Determine the [x, y] coordinate at the center of the cell enclosing the given text.  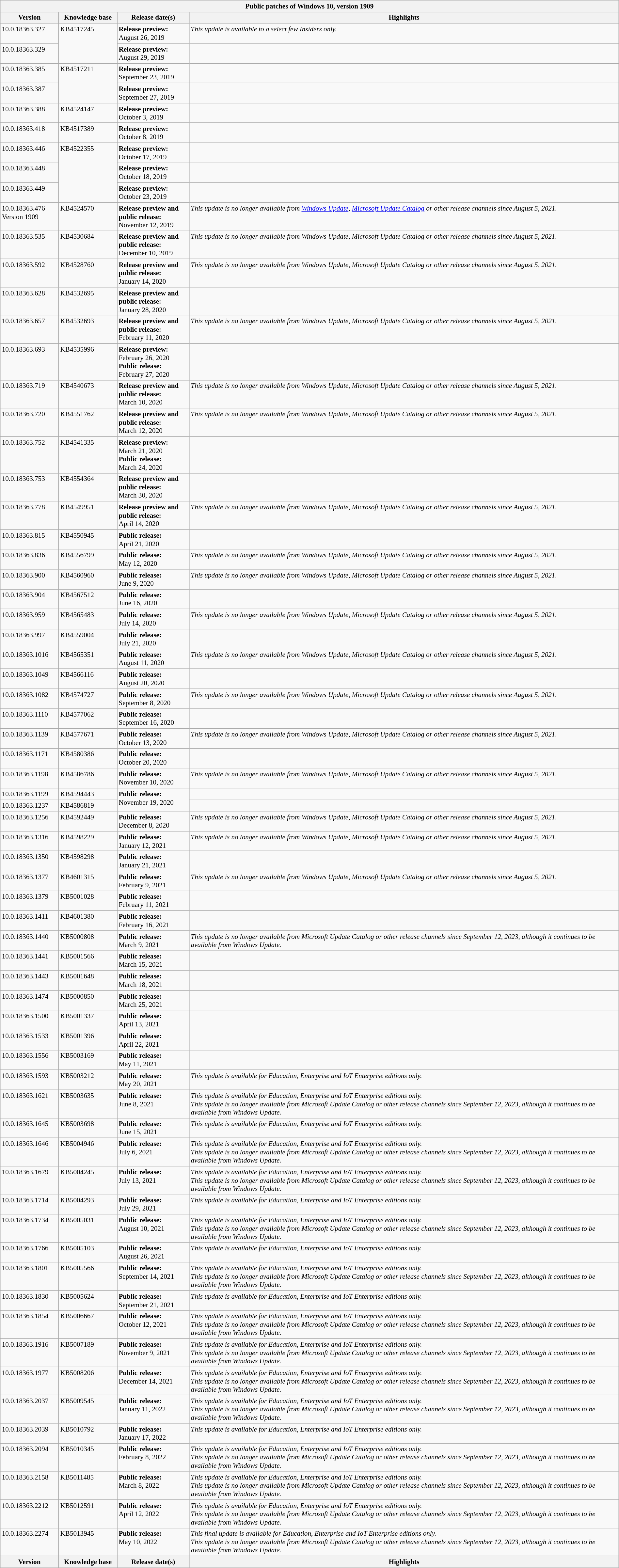
10.0.18363.449 [29, 193]
KB4524570 [88, 216]
10.0.18363.446 [29, 153]
KB5010345 [88, 1457]
Public release:February 8, 2022 [153, 1457]
KB4524147 [88, 113]
KB4549951 [88, 515]
Public release:June 9, 2020 [153, 579]
Release preview:September 27, 2019 [153, 93]
Public release:July 14, 2020 [153, 619]
Public release:April 22, 2021 [153, 1040]
10.0.18363.1237 [29, 806]
10.0.18363.753 [29, 487]
10.0.18363.1256 [29, 821]
KB5004946 [88, 1152]
KB4541335 [88, 455]
KB4528760 [88, 273]
KB5004245 [88, 1180]
Public release:October 13, 2020 [153, 738]
10.0.18363.1377 [29, 881]
Release preview and public release:April 14, 2020 [153, 515]
Public release:March 18, 2021 [153, 981]
Public release:January 12, 2021 [153, 841]
10.0.18363.535 [29, 245]
Release preview and public release:March 30, 2020 [153, 487]
10.0.18363.388 [29, 113]
KB5005624 [88, 1301]
10.0.18363.1646 [29, 1152]
KB5000850 [88, 1000]
KB5005103 [88, 1252]
10.0.18363.1916 [29, 1353]
10.0.18363.1016 [29, 659]
KB4517245 [88, 43]
10.0.18363.1621 [29, 1104]
10.0.18363.2274 [29, 1542]
Public release:January 21, 2021 [153, 861]
KB5000808 [88, 941]
10.0.18363.1645 [29, 1128]
10.0.18363.657 [29, 329]
KB4598298 [88, 861]
10.0.18363.997 [29, 639]
Public release:March 8, 2022 [153, 1485]
10.0.18363.904 [29, 599]
KB4556799 [88, 560]
10.0.18363.476Version 1909 [29, 216]
Public release:July 13, 2021 [153, 1180]
KB4559004 [88, 639]
KB5004293 [88, 1204]
KB4586786 [88, 778]
KB4577671 [88, 738]
10.0.18363.387 [29, 93]
KB5003169 [88, 1060]
Public release:February 9, 2021 [153, 881]
Public release:September 14, 2021 [153, 1276]
Public release:October 12, 2021 [153, 1324]
KB4566116 [88, 679]
KB5013945 [88, 1542]
KB5001337 [88, 1020]
10.0.18363.1734 [29, 1228]
Public release:April 13, 2021 [153, 1020]
Release preview and public release:January 14, 2020 [153, 273]
Public release:September 21, 2021 [153, 1301]
10.0.18363.628 [29, 301]
Release preview:October 23, 2019 [153, 193]
KB5012591 [88, 1514]
Public release:June 8, 2021 [153, 1104]
KB4594443 [88, 794]
Public release:June 15, 2021 [153, 1128]
Release preview and public release:March 12, 2020 [153, 422]
Public release:May 12, 2020 [153, 560]
10.0.18363.1441 [29, 960]
Release preview:August 29, 2019 [153, 54]
Public release:April 12, 2022 [153, 1514]
10.0.18363.815 [29, 539]
KB4601380 [88, 921]
Public release:December 8, 2020 [153, 821]
KB4598229 [88, 841]
Release preview:October 3, 2019 [153, 113]
Public release:June 16, 2020 [153, 599]
10.0.18363.836 [29, 560]
KB4577062 [88, 718]
10.0.18363.1049 [29, 679]
KB4601315 [88, 881]
10.0.18363.1854 [29, 1324]
10.0.18363.327 [29, 33]
KB5005031 [88, 1228]
KB5011485 [88, 1485]
KB5009545 [88, 1409]
10.0.18363.752 [29, 455]
KB4530684 [88, 245]
10.0.18363.1533 [29, 1040]
Public release:July 21, 2020 [153, 639]
10.0.18363.1411 [29, 921]
10.0.18363.2158 [29, 1485]
Public release:February 16, 2021 [153, 921]
Public release:May 20, 2021 [153, 1080]
10.0.18363.2212 [29, 1514]
Release preview:August 26, 2019 [153, 33]
KB5001028 [88, 901]
10.0.18363.1082 [29, 699]
10.0.18363.720 [29, 422]
Release preview:September 23, 2019 [153, 73]
KB5010792 [88, 1433]
KB5003212 [88, 1080]
10.0.18363.693 [29, 362]
10.0.18363.1766 [29, 1252]
Public patches of Windows 10, version 1909 [309, 6]
10.0.18363.1440 [29, 941]
Release preview:March 21, 2020Public release:March 24, 2020 [153, 455]
Release preview and public release:December 10, 2019 [153, 245]
KB5007189 [88, 1353]
Public release:October 20, 2020 [153, 758]
Public release:August 11, 2020 [153, 659]
KB4551762 [88, 422]
Release preview and public release:November 12, 2019 [153, 216]
Public release:August 26, 2021 [153, 1252]
KB5003698 [88, 1128]
KB5008206 [88, 1381]
Public release:March 9, 2021 [153, 941]
Public release:July 6, 2021 [153, 1152]
Release preview:October 18, 2019 [153, 172]
KB5003635 [88, 1104]
10.0.18363.959 [29, 619]
Public release:March 15, 2021 [153, 960]
KB4517389 [88, 133]
Public release:August 10, 2021 [153, 1228]
KB5005566 [88, 1276]
KB4517211 [88, 83]
KB4560960 [88, 579]
Public release:December 14, 2021 [153, 1381]
10.0.18363.1199 [29, 794]
KB4592449 [88, 821]
KB4554364 [88, 487]
10.0.18363.1801 [29, 1276]
KB4565351 [88, 659]
10.0.18363.2037 [29, 1409]
KB4532693 [88, 329]
10.0.18363.329 [29, 54]
Public release:January 11, 2022 [153, 1409]
Public release:August 20, 2020 [153, 679]
Release preview and public release:January 28, 2020 [153, 301]
KB5001648 [88, 981]
KB4574727 [88, 699]
Release preview:February 26, 2020Public release:February 27, 2020 [153, 362]
Public release:November 10, 2020 [153, 778]
10.0.18363.1714 [29, 1204]
KB5006667 [88, 1324]
Public release:March 25, 2021 [153, 1000]
10.0.18363.418 [29, 133]
10.0.18363.1171 [29, 758]
Public release:September 16, 2020 [153, 718]
KB4522355 [88, 172]
Release preview:October 17, 2019 [153, 153]
10.0.18363.1198 [29, 778]
10.0.18363.778 [29, 515]
10.0.18363.448 [29, 172]
10.0.18363.1474 [29, 1000]
10.0.18363.1379 [29, 901]
KB4567512 [88, 599]
10.0.18363.1679 [29, 1180]
KB5001566 [88, 960]
Release preview and public release:March 10, 2020 [153, 394]
10.0.18363.1316 [29, 841]
10.0.18363.1139 [29, 738]
10.0.18363.1443 [29, 981]
10.0.18363.1830 [29, 1301]
Public release:July 29, 2021 [153, 1204]
Release preview:October 8, 2019 [153, 133]
10.0.18363.1593 [29, 1080]
10.0.18363.385 [29, 73]
KB4586819 [88, 806]
10.0.18363.1500 [29, 1020]
KB4565483 [88, 619]
10.0.18363.2094 [29, 1457]
10.0.18363.1556 [29, 1060]
KB4550945 [88, 539]
Release preview and public release:February 11, 2020 [153, 329]
Public release:February 11, 2021 [153, 901]
Public release:January 17, 2022 [153, 1433]
Public release:May 10, 2022 [153, 1542]
This update is available to a select few Insiders only. [404, 33]
10.0.18363.1350 [29, 861]
10.0.18363.2039 [29, 1433]
KB4540673 [88, 394]
Public release:May 11, 2021 [153, 1060]
Public release:April 21, 2020 [153, 539]
10.0.18363.1977 [29, 1381]
10.0.18363.719 [29, 394]
KB5001396 [88, 1040]
10.0.18363.1110 [29, 718]
Public release:September 8, 2020 [153, 699]
KB4535996 [88, 362]
Public release:November 19, 2020 [153, 800]
Public release:November 9, 2021 [153, 1353]
10.0.18363.592 [29, 273]
10.0.18363.900 [29, 579]
KB4532695 [88, 301]
KB4580386 [88, 758]
